Extract the [x, y] coordinate from the center of the cell holding the provided text.  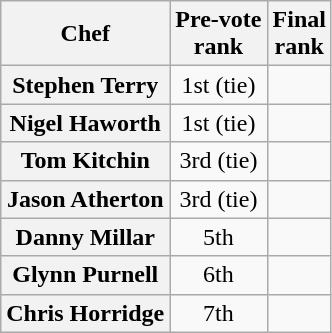
Chris Horridge [86, 313]
7th [218, 313]
6th [218, 275]
Tom Kitchin [86, 161]
Pre-voterank [218, 34]
Chef [86, 34]
Nigel Haworth [86, 123]
5th [218, 237]
Stephen Terry [86, 85]
Danny Millar [86, 237]
Jason Atherton [86, 199]
Glynn Purnell [86, 275]
Finalrank [299, 34]
